Find where the given text appears and provide that cell's center as (X, Y) coordinate. 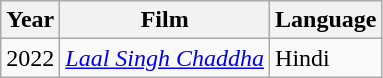
Language (326, 20)
Film (165, 20)
2022 (30, 58)
Year (30, 20)
Laal Singh Chaddha (165, 58)
Hindi (326, 58)
